Scan for the cell matching the given text and deliver its [X, Y] coordinate at center. 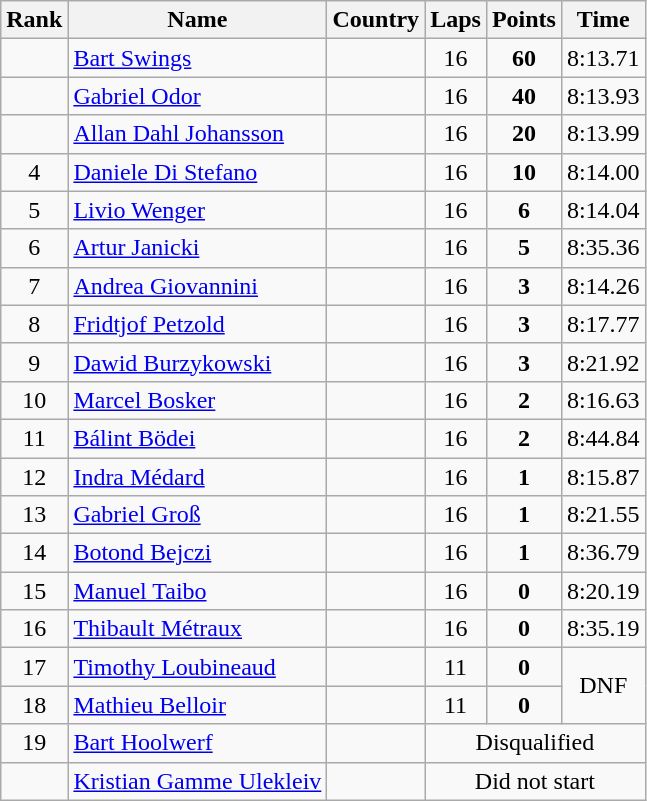
8:16.63 [603, 400]
12 [34, 477]
7 [34, 286]
8:21.92 [603, 362]
8:44.84 [603, 438]
Gabriel Groß [198, 515]
40 [524, 96]
8:36.79 [603, 553]
Manuel Taibo [198, 591]
Gabriel Odor [198, 96]
Bart Hoolwerf [198, 743]
Timothy Loubineaud [198, 667]
Rank [34, 20]
Mathieu Belloir [198, 705]
Laps [456, 20]
9 [34, 362]
8:13.99 [603, 134]
Bálint Bödei [198, 438]
18 [34, 705]
8:14.00 [603, 172]
Dawid Burzykowski [198, 362]
8:35.19 [603, 629]
Fridtjof Petzold [198, 324]
60 [524, 58]
8:14.26 [603, 286]
8:35.36 [603, 248]
Kristian Gamme Ulekleiv [198, 781]
Andrea Giovannini [198, 286]
Name [198, 20]
Livio Wenger [198, 210]
DNF [603, 686]
Botond Bejczi [198, 553]
Artur Janicki [198, 248]
8:17.77 [603, 324]
8:15.87 [603, 477]
20 [524, 134]
Daniele Di Stefano [198, 172]
Did not start [536, 781]
Points [524, 20]
Disqualified [536, 743]
Marcel Bosker [198, 400]
Bart Swings [198, 58]
8:20.19 [603, 591]
8:14.04 [603, 210]
Allan Dahl Johansson [198, 134]
15 [34, 591]
8:13.71 [603, 58]
8 [34, 324]
4 [34, 172]
Country [376, 20]
19 [34, 743]
13 [34, 515]
8:13.93 [603, 96]
Indra Médard [198, 477]
14 [34, 553]
Thibault Métraux [198, 629]
8:21.55 [603, 515]
Time [603, 20]
17 [34, 667]
